Extract the (X, Y) coordinate from the center of the cell holding the provided text.  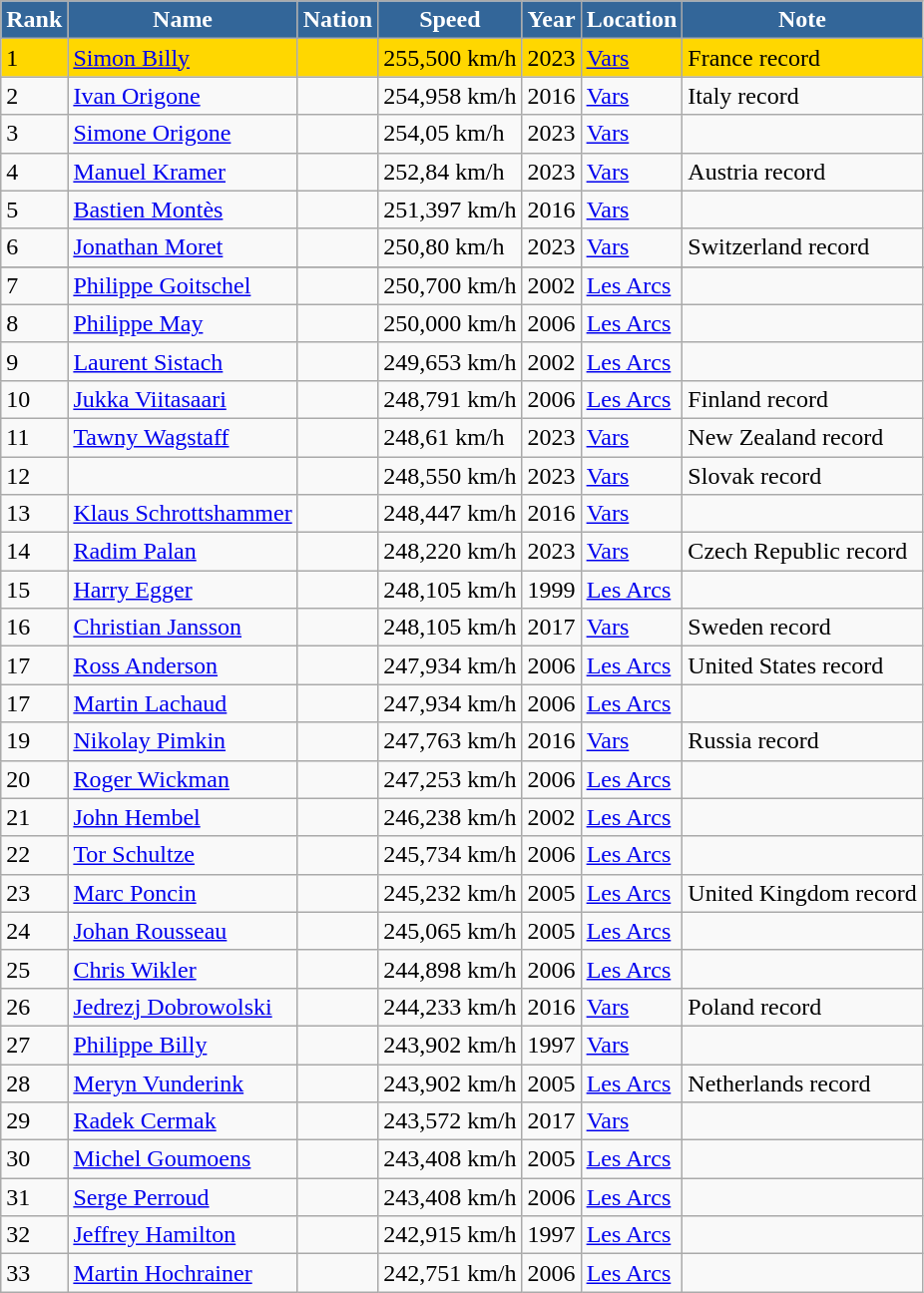
8 (34, 323)
Year (551, 20)
246,238 km/h (450, 817)
New Zealand record (802, 437)
1 (34, 58)
Klaus Schrottshammer (183, 514)
Nikolay Pimkin (183, 741)
Location (632, 20)
19 (34, 741)
249,653 km/h (450, 361)
30 (34, 1159)
Rank (34, 20)
Johan Rousseau (183, 931)
Radek Cermak (183, 1121)
Tawny Wagstaff (183, 437)
242,751 km/h (450, 1273)
28 (34, 1082)
9 (34, 361)
Harry Egger (183, 590)
3 (34, 134)
247,253 km/h (450, 779)
Slovak record (802, 476)
7 (34, 285)
248,61 km/h (450, 437)
24 (34, 931)
4 (34, 172)
248,550 km/h (450, 476)
United Kingdom record (802, 893)
France record (802, 58)
Christian Jansson (183, 628)
Jeffrey Hamilton (183, 1235)
Manuel Kramer (183, 172)
254,05 km/h (450, 134)
Simon Billy (183, 58)
244,898 km/h (450, 969)
21 (34, 817)
250,80 km/h (450, 247)
Jedrezj Dobrowolski (183, 1007)
Finland record (802, 399)
250,700 km/h (450, 285)
Italy record (802, 96)
245,232 km/h (450, 893)
Philippe Billy (183, 1045)
1999 (551, 590)
16 (34, 628)
2 (34, 96)
244,233 km/h (450, 1007)
245,065 km/h (450, 931)
Serge Perroud (183, 1197)
Name (183, 20)
247,763 km/h (450, 741)
25 (34, 969)
20 (34, 779)
Note (802, 20)
15 (34, 590)
Simone Origone (183, 134)
Austria record (802, 172)
26 (34, 1007)
Laurent Sistach (183, 361)
Jukka Viitasaari (183, 399)
243,572 km/h (450, 1121)
Tor Schultze (183, 855)
33 (34, 1273)
6 (34, 247)
254,958 km/h (450, 96)
United States record (802, 665)
Radim Palan (183, 552)
John Hembel (183, 817)
13 (34, 514)
251,397 km/h (450, 210)
14 (34, 552)
Russia record (802, 741)
23 (34, 893)
22 (34, 855)
255,500 km/h (450, 58)
Jonathan Moret (183, 247)
27 (34, 1045)
Roger Wickman (183, 779)
242,915 km/h (450, 1235)
Nation (337, 20)
Czech Republic record (802, 552)
Philippe May (183, 323)
Martin Hochrainer (183, 1273)
11 (34, 437)
Meryn Vunderink (183, 1082)
5 (34, 210)
Switzerland record (802, 247)
Chris Wikler (183, 969)
12 (34, 476)
Bastien Montès (183, 210)
Ivan Origone (183, 96)
Sweden record (802, 628)
29 (34, 1121)
Netherlands record (802, 1082)
Poland record (802, 1007)
Michel Goumoens (183, 1159)
250,000 km/h (450, 323)
248,220 km/h (450, 552)
Philippe Goitschel (183, 285)
10 (34, 399)
252,84 km/h (450, 172)
248,447 km/h (450, 514)
Marc Poncin (183, 893)
32 (34, 1235)
245,734 km/h (450, 855)
Martin Lachaud (183, 703)
31 (34, 1197)
Speed (450, 20)
248,791 km/h (450, 399)
Ross Anderson (183, 665)
